Return (X, Y) of the center of cell containing provided text 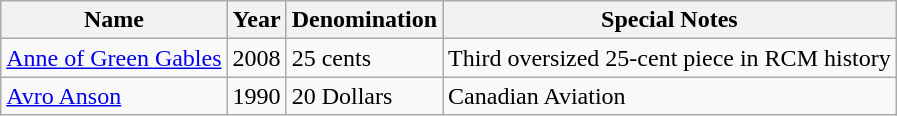
Avro Anson (114, 96)
Anne of Green Gables (114, 58)
25 cents (364, 58)
20 Dollars (364, 96)
Denomination (364, 20)
1990 (256, 96)
Canadian Aviation (670, 96)
Third oversized 25-cent piece in RCM history (670, 58)
Year (256, 20)
Name (114, 20)
Special Notes (670, 20)
2008 (256, 58)
